Locate the cell with the specified text and output its [x, y] center coordinate. 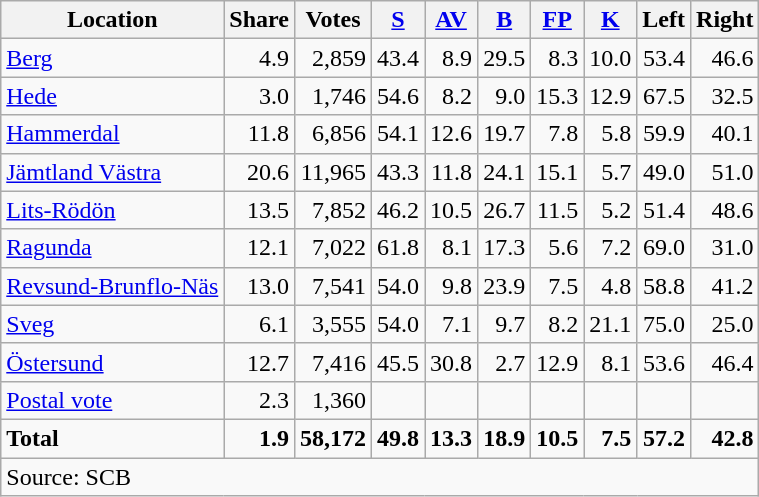
K [610, 20]
Left [664, 20]
46.2 [398, 210]
5.6 [558, 248]
10.0 [610, 58]
Jämtland Västra [112, 172]
8.9 [452, 58]
46.4 [725, 362]
Hede [112, 96]
6,856 [332, 134]
1,746 [332, 96]
54.6 [398, 96]
11,965 [332, 172]
Hammerdal [112, 134]
49.8 [398, 438]
3.0 [260, 96]
51.0 [725, 172]
12.1 [260, 248]
11.5 [558, 210]
7.8 [558, 134]
69.0 [664, 248]
Berg [112, 58]
13.5 [260, 210]
30.8 [452, 362]
1,360 [332, 400]
7.2 [610, 248]
B [504, 20]
29.5 [504, 58]
9.8 [452, 286]
58,172 [332, 438]
23.9 [504, 286]
S [398, 20]
Location [112, 20]
75.0 [664, 324]
9.0 [504, 96]
12.6 [452, 134]
20.6 [260, 172]
31.0 [725, 248]
3,555 [332, 324]
7,022 [332, 248]
1.9 [260, 438]
17.3 [504, 248]
2.7 [504, 362]
4.8 [610, 286]
12.7 [260, 362]
8.3 [558, 58]
41.2 [725, 286]
Total [112, 438]
67.5 [664, 96]
FP [558, 20]
40.1 [725, 134]
19.7 [504, 134]
42.8 [725, 438]
6.1 [260, 324]
5.2 [610, 210]
Votes [332, 20]
13.0 [260, 286]
5.7 [610, 172]
57.2 [664, 438]
Sveg [112, 324]
25.0 [725, 324]
Right [725, 20]
7.1 [452, 324]
26.7 [504, 210]
15.1 [558, 172]
51.4 [664, 210]
48.6 [725, 210]
53.4 [664, 58]
4.9 [260, 58]
Lits-Rödön [112, 210]
43.4 [398, 58]
7,541 [332, 286]
46.6 [725, 58]
45.5 [398, 362]
Ragunda [112, 248]
15.3 [558, 96]
9.7 [504, 324]
49.0 [664, 172]
13.3 [452, 438]
24.1 [504, 172]
43.3 [398, 172]
7,416 [332, 362]
5.8 [610, 134]
53.6 [664, 362]
58.8 [664, 286]
2,859 [332, 58]
AV [452, 20]
18.9 [504, 438]
Share [260, 20]
61.8 [398, 248]
54.1 [398, 134]
2.3 [260, 400]
7,852 [332, 210]
32.5 [725, 96]
Östersund [112, 362]
Revsund-Brunflo-Näs [112, 286]
Source: SCB [380, 477]
21.1 [610, 324]
Postal vote [112, 400]
59.9 [664, 134]
